Detect which cell encompasses the target text, then output its [x, y] center coordinate. 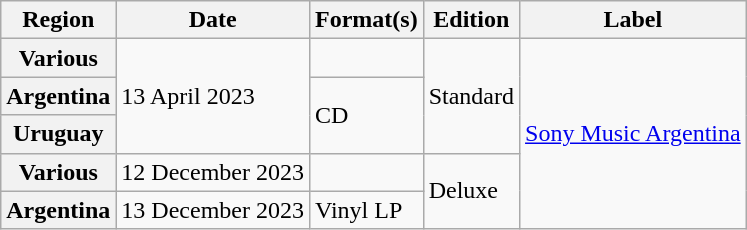
Deluxe [471, 191]
12 December 2023 [213, 172]
13 April 2023 [213, 96]
Standard [471, 96]
Date [213, 20]
Format(s) [366, 20]
Region [58, 20]
CD [366, 115]
Vinyl LP [366, 210]
13 December 2023 [213, 210]
Edition [471, 20]
Uruguay [58, 134]
Label [634, 20]
Sony Music Argentina [634, 134]
